Output the (X, Y) coordinate of the center of the cell containing the given text.  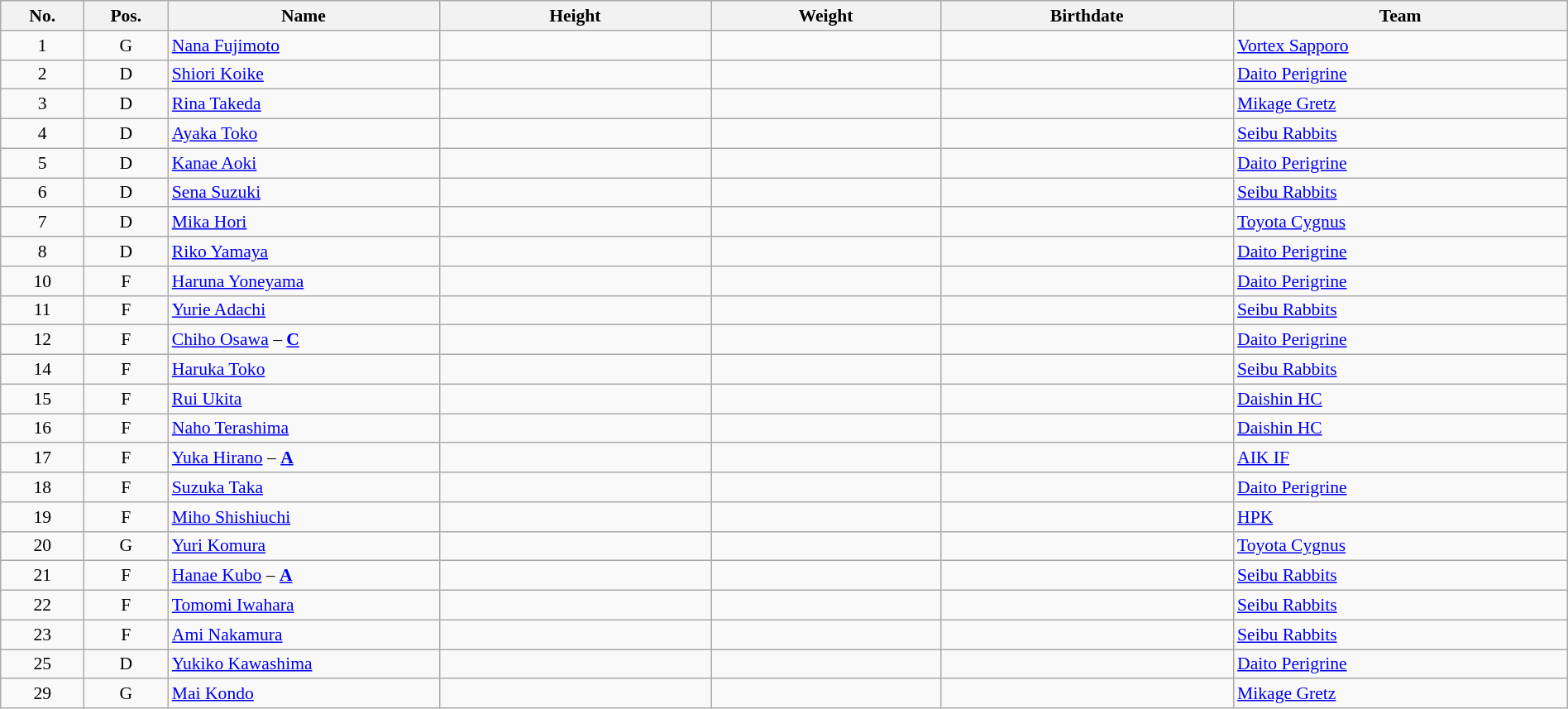
17 (43, 458)
3 (43, 104)
29 (43, 694)
Weight (826, 16)
21 (43, 576)
HPK (1400, 517)
Yurie Adachi (304, 310)
Riko Yamaya (304, 252)
Yuri Komura (304, 546)
Haruka Toko (304, 370)
Haruna Yoneyama (304, 281)
Sena Suzuki (304, 193)
Ami Nakamura (304, 635)
22 (43, 606)
Nana Fujimoto (304, 46)
Naho Terashima (304, 429)
Yukiko Kawashima (304, 664)
Vortex Sapporo (1400, 46)
7 (43, 223)
Pos. (126, 16)
8 (43, 252)
16 (43, 429)
Name (304, 16)
Suzuka Taka (304, 487)
Kanae Aoki (304, 163)
2 (43, 74)
15 (43, 399)
25 (43, 664)
14 (43, 370)
Ayaka Toko (304, 134)
18 (43, 487)
23 (43, 635)
Height (575, 16)
Miho Shishiuchi (304, 517)
19 (43, 517)
5 (43, 163)
11 (43, 310)
Mai Kondo (304, 694)
Team (1400, 16)
Hanae Kubo – A (304, 576)
Shiori Koike (304, 74)
4 (43, 134)
10 (43, 281)
Birthdate (1087, 16)
Chiho Osawa – C (304, 340)
12 (43, 340)
6 (43, 193)
Rui Ukita (304, 399)
AIK IF (1400, 458)
20 (43, 546)
1 (43, 46)
Tomomi Iwahara (304, 606)
No. (43, 16)
Rina Takeda (304, 104)
Mika Hori (304, 223)
Yuka Hirano – A (304, 458)
